Pinpoint the cell where the given text exists, returning its (X, Y) midpoint coordinate. 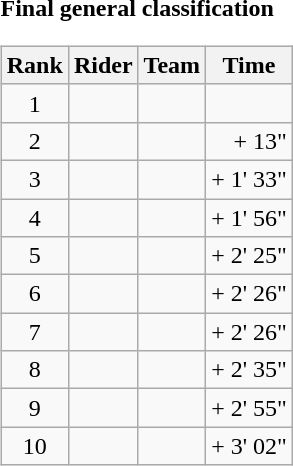
Rank (34, 65)
7 (34, 332)
8 (34, 370)
3 (34, 179)
9 (34, 408)
Team (172, 65)
+ 1' 33" (250, 179)
+ 1' 56" (250, 217)
1 (34, 103)
5 (34, 256)
+ 13" (250, 141)
+ 3' 02" (250, 446)
2 (34, 141)
6 (34, 294)
+ 2' 35" (250, 370)
4 (34, 217)
+ 2' 55" (250, 408)
10 (34, 446)
Time (250, 65)
+ 2' 25" (250, 256)
Rider (103, 65)
